Provide the [x, y] coordinate of the cell's center where the given text is located.  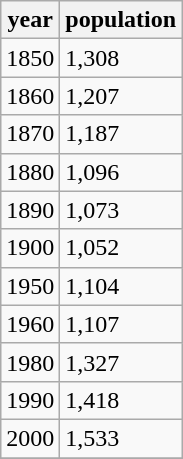
1,418 [121, 400]
population [121, 20]
1,308 [121, 58]
1,052 [121, 248]
1,187 [121, 134]
1950 [30, 286]
1,104 [121, 286]
1960 [30, 324]
1980 [30, 362]
1,327 [121, 362]
year [30, 20]
1,533 [121, 438]
2000 [30, 438]
1,096 [121, 172]
1860 [30, 96]
1990 [30, 400]
1850 [30, 58]
1,107 [121, 324]
1,073 [121, 210]
1870 [30, 134]
1880 [30, 172]
1890 [30, 210]
1,207 [121, 96]
1900 [30, 248]
